Provide the [x, y] coordinate of the cell's center where the given text is located.  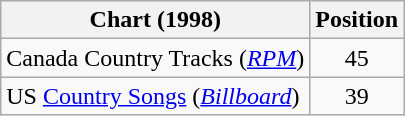
45 [357, 58]
Canada Country Tracks (RPM) [156, 58]
39 [357, 96]
Position [357, 20]
US Country Songs (Billboard) [156, 96]
Chart (1998) [156, 20]
